Detect which cell encompasses the target text, then output its (X, Y) center coordinate. 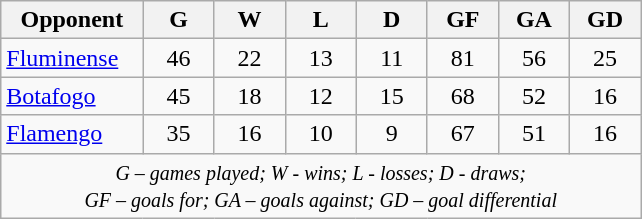
Opponent (72, 20)
9 (392, 134)
GA (534, 20)
Flamengo (72, 134)
GD (604, 20)
Fluminense (72, 58)
51 (534, 134)
56 (534, 58)
L (320, 20)
12 (320, 96)
GF (462, 20)
25 (604, 58)
35 (178, 134)
22 (250, 58)
11 (392, 58)
45 (178, 96)
15 (392, 96)
46 (178, 58)
G – games played; W - wins; L - losses; D - draws; GF – goals for; GA – goals against; GD – goal differential (321, 186)
W (250, 20)
13 (320, 58)
68 (462, 96)
81 (462, 58)
67 (462, 134)
D (392, 20)
10 (320, 134)
18 (250, 96)
Botafogo (72, 96)
52 (534, 96)
G (178, 20)
